Search for the cell housing the specified text and yield its [x, y] center coordinate. 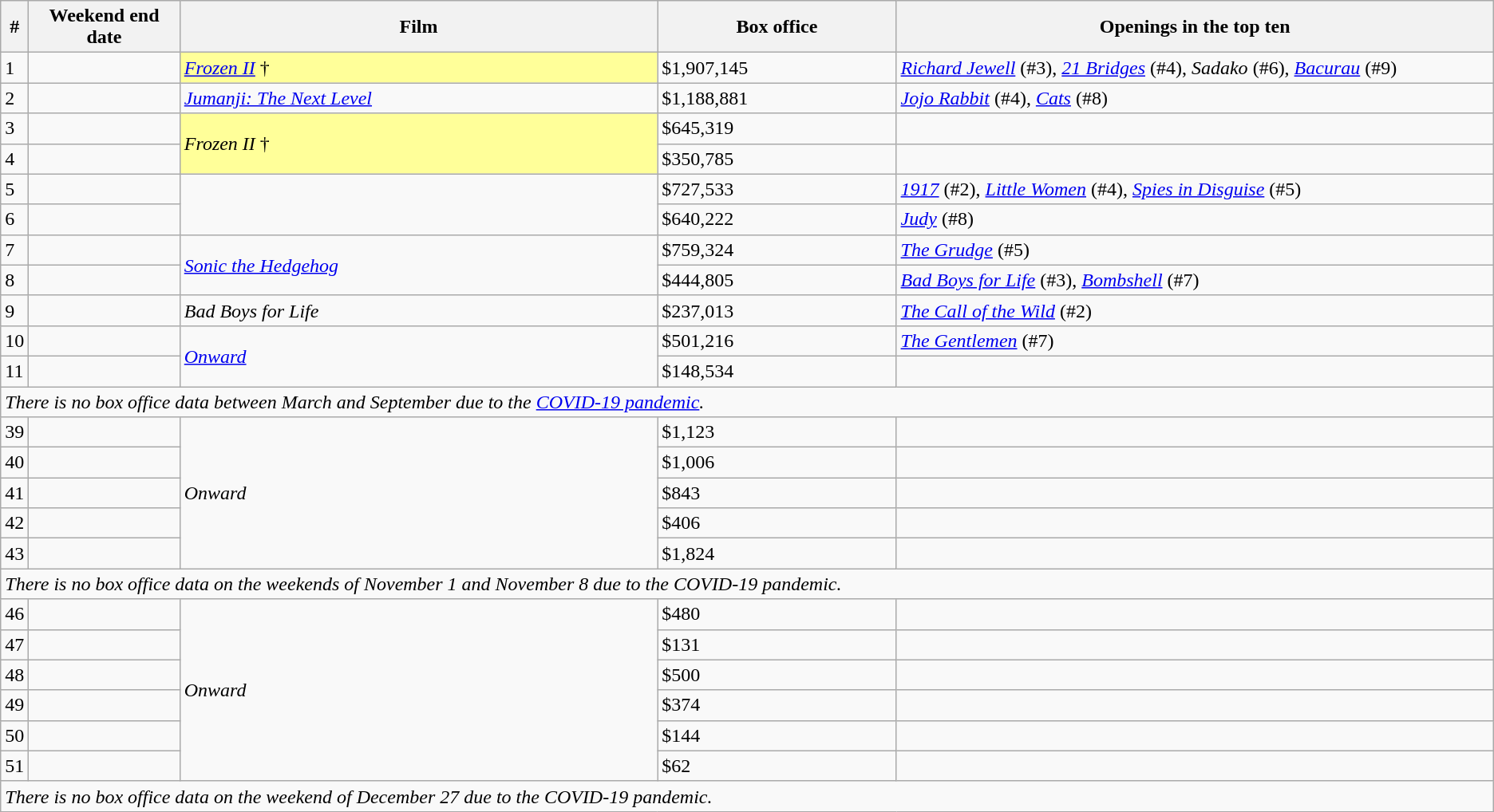
46 [14, 614]
Bad Boys for Life (#3), Bombshell (#7) [1195, 280]
50 [14, 735]
There is no box office data on the weekends of November 1 and November 8 due to the COVID-19 pandemic. [747, 584]
There is no box office data between March and September due to the COVID-19 pandemic. [747, 401]
42 [14, 523]
6 [14, 219]
$843 [777, 493]
$1,188,881 [777, 98]
10 [14, 341]
49 [14, 705]
The Call of the Wild (#2) [1195, 310]
$727,533 [777, 189]
$1,006 [777, 463]
# [14, 27]
39 [14, 432]
$144 [777, 735]
$148,534 [777, 371]
$374 [777, 705]
Weekend end date [104, 27]
Judy (#8) [1195, 219]
48 [14, 675]
11 [14, 371]
$131 [777, 644]
1 [14, 68]
Sonic the Hedgehog [418, 265]
Jojo Rabbit (#4), Cats (#8) [1195, 98]
9 [14, 310]
1917 (#2), Little Women (#4), Spies in Disguise (#5) [1195, 189]
5 [14, 189]
There is no box office data on the weekend of December 27 due to the COVID-19 pandemic. [747, 796]
$444,805 [777, 280]
$759,324 [777, 250]
$645,319 [777, 128]
$406 [777, 523]
4 [14, 159]
$62 [777, 766]
The Gentlemen (#7) [1195, 341]
$1,123 [777, 432]
7 [14, 250]
$350,785 [777, 159]
$640,222 [777, 219]
Bad Boys for Life [418, 310]
$501,216 [777, 341]
2 [14, 98]
8 [14, 280]
$1,907,145 [777, 68]
3 [14, 128]
Openings in the top ten [1195, 27]
Richard Jewell (#3), 21 Bridges (#4), Sadako (#6), Bacurau (#9) [1195, 68]
51 [14, 766]
Film [418, 27]
41 [14, 493]
43 [14, 554]
$237,013 [777, 310]
Box office [777, 27]
The Grudge (#5) [1195, 250]
$1,824 [777, 554]
$500 [777, 675]
47 [14, 644]
40 [14, 463]
Jumanji: The Next Level [418, 98]
$480 [777, 614]
